Return (X, Y) of the center of cell containing provided text 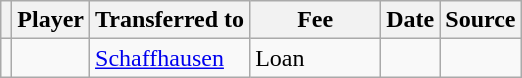
Loan (316, 58)
Fee (316, 20)
Source (480, 20)
Schaffhausen (170, 58)
Date (410, 20)
Player (51, 20)
Transferred to (170, 20)
